Provide the (x, y) coordinate of the cell's center where the given text is located.  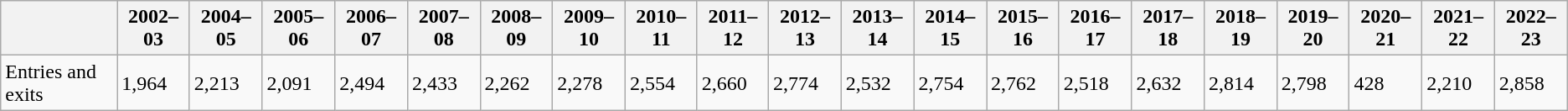
2,494 (372, 82)
2002–03 (154, 29)
2006–07 (372, 29)
2,433 (444, 82)
1,964 (154, 82)
2019–20 (1313, 29)
2,532 (878, 82)
428 (1385, 82)
2004–05 (226, 29)
2012–13 (806, 29)
2022–23 (1531, 29)
2017–18 (1168, 29)
2013–14 (878, 29)
2,754 (950, 82)
2008–09 (516, 29)
2,660 (732, 82)
2,518 (1096, 82)
2005–06 (298, 29)
2,762 (1024, 82)
2,858 (1531, 82)
2,262 (516, 82)
2021–22 (1459, 29)
2016–17 (1096, 29)
2,210 (1459, 82)
2,091 (298, 82)
2007–08 (444, 29)
2,554 (661, 82)
Entries and exits (59, 82)
2014–15 (950, 29)
2009–10 (590, 29)
2,774 (806, 82)
2,798 (1313, 82)
2,213 (226, 82)
2,814 (1241, 82)
2018–19 (1241, 29)
2020–21 (1385, 29)
2015–16 (1024, 29)
2010–11 (661, 29)
2,632 (1168, 82)
2,278 (590, 82)
2011–12 (732, 29)
